Locate the cell with the specified text and output its (X, Y) center coordinate. 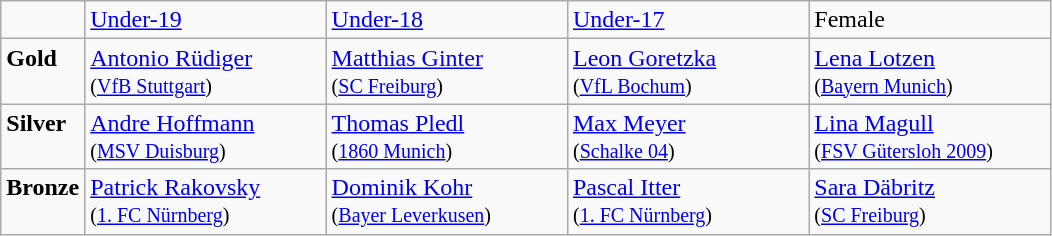
Matthias Ginter(SC Freiburg) (446, 72)
Thomas Pledl (1860 Munich) (446, 136)
Antonio Rüdiger (VfB Stuttgart) (206, 72)
Under-17 (688, 20)
Pascal Itter (1. FC Nürnberg) (688, 202)
Under-19 (206, 20)
Max Meyer (Schalke 04) (688, 136)
Gold (43, 72)
Lena Lotzen (Bayern Munich) (930, 72)
Andre Hoffmann (MSV Duisburg) (206, 136)
Bronze (43, 202)
Lina Magull (FSV Gütersloh 2009) (930, 136)
Female (930, 20)
Sara Däbritz (SC Freiburg) (930, 202)
Silver (43, 136)
Dominik Kohr (Bayer Leverkusen) (446, 202)
Leon Goretzka (VfL Bochum) (688, 72)
Patrick Rakovsky (1. FC Nürnberg) (206, 202)
Under-18 (446, 20)
